Scan for the cell matching the given text and deliver its (x, y) coordinate at center. 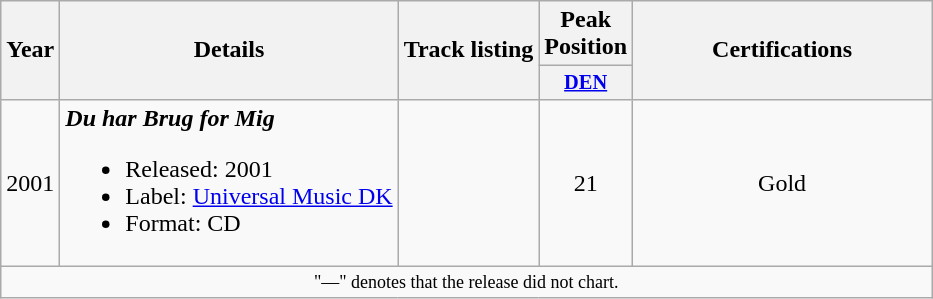
Details (229, 50)
Du har Brug for MigReleased: 2001Label: Universal Music DKFormat: CD (229, 182)
"—" denotes that the release did not chart. (466, 282)
Certifications (782, 50)
21 (586, 182)
Gold (782, 182)
PeakPosition (586, 34)
Track listing (468, 50)
DEN (586, 83)
2001 (30, 182)
Year (30, 50)
